Find where the given text appears and provide that cell's center as (x, y) coordinate. 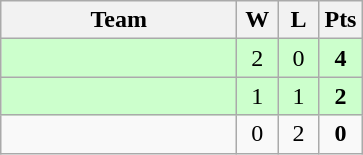
Pts (340, 20)
L (298, 20)
4 (340, 58)
Team (119, 20)
W (258, 20)
